From the cell containing the given text, extract its center point as [X, Y] coordinate. 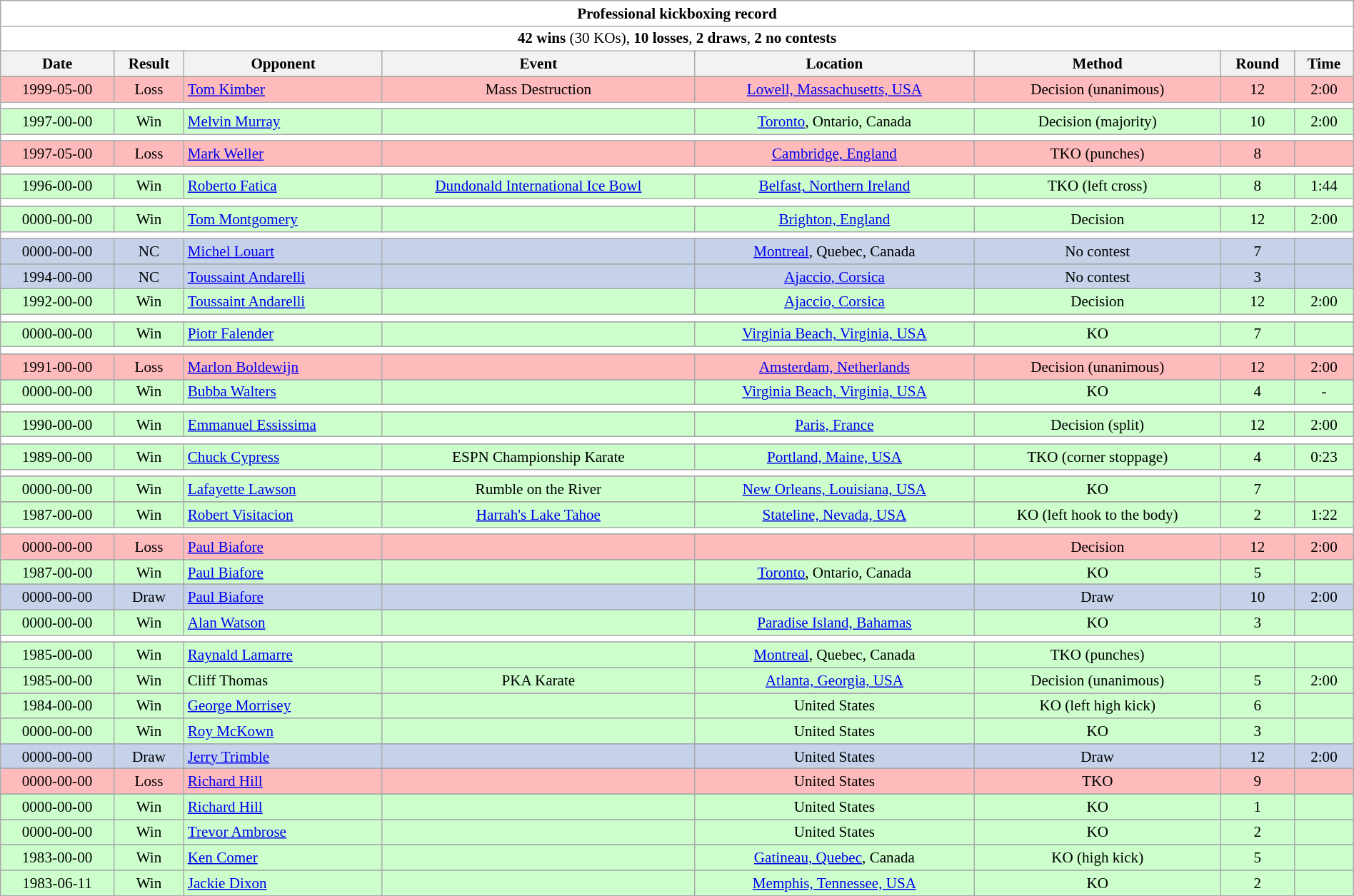
Professional kickboxing record [677, 13]
1:44 [1324, 186]
1989-00-00 [57, 457]
9 [1258, 781]
TKO (corner stoppage) [1097, 457]
Cliff Thomas [284, 680]
Rumble on the River [538, 488]
Alan Watson [284, 623]
1992-00-00 [57, 301]
0:23 [1324, 457]
Amsterdam, Netherlands [834, 367]
Roberto Fatica [284, 186]
KO (high kick) [1097, 857]
Brighton, England [834, 218]
Gatineau, Quebec, Canada [834, 857]
Round [1258, 64]
Lafayette Lawson [284, 488]
Dundonald International Ice Bowl [538, 186]
Piotr Falender [284, 334]
TKO (left cross) [1097, 186]
1997-05-00 [57, 154]
Cambridge, England [834, 154]
1984-00-00 [57, 705]
George Morrisey [284, 705]
Bubba Walters [284, 391]
Belfast, Northern Ireland [834, 186]
Method [1097, 64]
Time [1324, 64]
1983-06-11 [57, 882]
Opponent [284, 64]
Decision (split) [1097, 424]
Mark Weller [284, 154]
Trevor Ambrose [284, 832]
Roy McKown [284, 731]
Event [538, 64]
6 [1258, 705]
1983-00-00 [57, 857]
Atlanta, Georgia, USA [834, 680]
Tom Montgomery [284, 218]
Ken Comer [284, 857]
Robert Visitacion [284, 514]
1994-00-00 [57, 276]
Stateline, Nevada, USA [834, 514]
PKA Karate [538, 680]
KO (left hook to the body) [1097, 514]
Lowell, Massachusetts, USA [834, 89]
New Orleans, Louisiana, USA [834, 488]
Jackie Dixon [284, 882]
Jerry Trimble [284, 755]
1:22 [1324, 514]
ESPN Championship Karate [538, 457]
- [1324, 391]
Tom Kimber [284, 89]
42 wins (30 KOs), 10 losses, 2 draws, 2 no contests [677, 39]
1997-00-00 [57, 121]
Paris, France [834, 424]
Michel Louart [284, 251]
Memphis, Tennessee, USA [834, 882]
1 [1258, 807]
Paradise Island, Bahamas [834, 623]
Marlon Boldewijn [284, 367]
Decision (majority) [1097, 121]
Chuck Cypress [284, 457]
1991-00-00 [57, 367]
Emmanuel Essissima [284, 424]
KO (left high kick) [1097, 705]
Mass Destruction [538, 89]
1996-00-00 [57, 186]
Harrah's Lake Tahoe [538, 514]
Portland, Maine, USA [834, 457]
1990-00-00 [57, 424]
Location [834, 64]
Raynald Lamarre [284, 655]
Melvin Murray [284, 121]
Date [57, 64]
1999-05-00 [57, 89]
TKO [1097, 781]
Result [149, 64]
